For the text-containing cell, return its midpoint in (x, y) coordinate format. 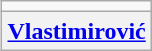
Vlastimirović (76, 31)
